Scan for the cell matching the given text and deliver its (X, Y) coordinate at center. 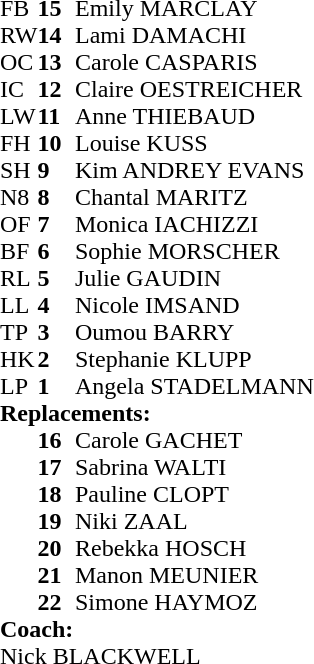
RW (19, 36)
Anne THIEBAUD (194, 116)
17 (57, 468)
8 (57, 198)
22 (57, 602)
LW (19, 116)
Kim ANDREY EVANS (194, 170)
Sabrina WALTI (194, 468)
7 (57, 224)
16 (57, 440)
Nicole IMSAND (194, 306)
Lami DAMACHI (194, 36)
13 (57, 62)
1 (57, 386)
SH (19, 170)
N8 (19, 198)
FH (19, 144)
Sophie MORSCHER (194, 252)
9 (57, 170)
11 (57, 116)
Carole GACHET (194, 440)
IC (19, 90)
12 (57, 90)
Simone HAYMOZ (194, 602)
Coach: (157, 630)
20 (57, 548)
19 (57, 522)
21 (57, 576)
Pauline CLOPT (194, 494)
LL (19, 306)
Oumou BARRY (194, 332)
RL (19, 278)
Manon MEUNIER (194, 576)
TP (19, 332)
6 (57, 252)
LP (19, 386)
18 (57, 494)
Stephanie KLUPP (194, 360)
Angela STADELMANN (194, 386)
Claire OESTREICHER (194, 90)
Monica IACHIZZI (194, 224)
Replacements: (157, 414)
Rebekka HOSCH (194, 548)
Carole CASPARIS (194, 62)
14 (57, 36)
Chantal MARITZ (194, 198)
3 (57, 332)
OC (19, 62)
Niki ZAAL (194, 522)
2 (57, 360)
HK (19, 360)
BF (19, 252)
4 (57, 306)
10 (57, 144)
5 (57, 278)
OF (19, 224)
Louise KUSS (194, 144)
Julie GAUDIN (194, 278)
